Provide the [X, Y] coordinate of the cell's center where the given text is located.  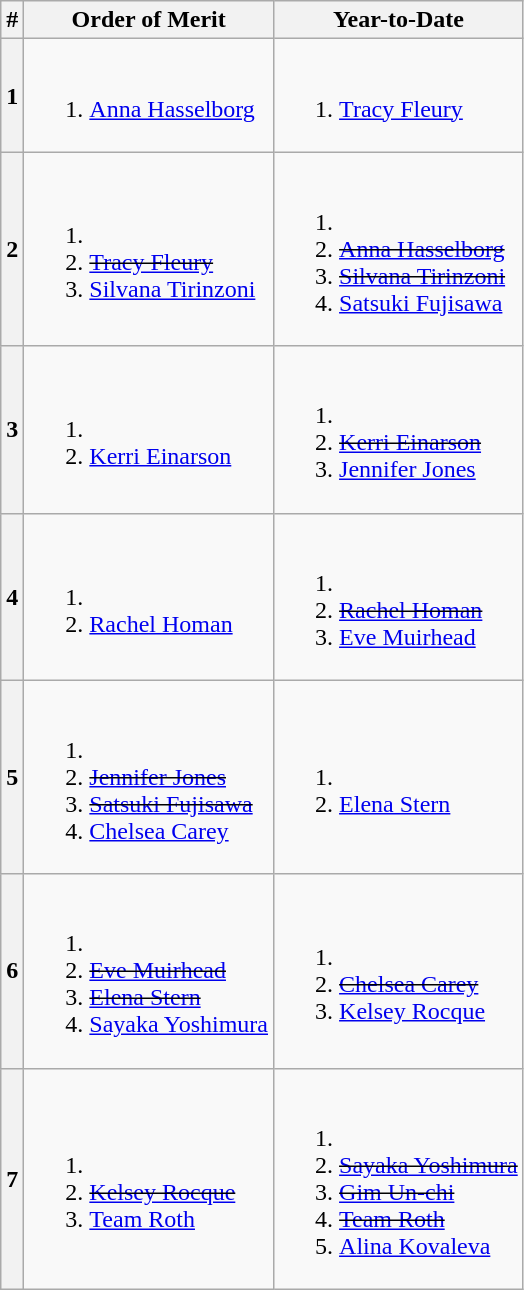
Kelsey Rocque Team Roth [149, 1178]
6 [12, 971]
Year-to-Date [399, 20]
3 [12, 430]
7 [12, 1178]
Rachel Homan Eve Muirhead [399, 596]
2 [12, 249]
Sayaka Yoshimura Gim Un-chi Team Roth Alina Kovaleva [399, 1178]
Chelsea Carey Kelsey Rocque [399, 971]
Anna Hasselborg [149, 96]
Tracy Fleury [399, 96]
5 [12, 777]
Elena Stern [399, 777]
Order of Merit [149, 20]
Rachel Homan [149, 596]
1 [12, 96]
# [12, 20]
Jennifer Jones Satsuki Fujisawa Chelsea Carey [149, 777]
Anna Hasselborg Silvana Tirinzoni Satsuki Fujisawa [399, 249]
Tracy Fleury Silvana Tirinzoni [149, 249]
Kerri Einarson Jennifer Jones [399, 430]
Eve Muirhead Elena Stern Sayaka Yoshimura [149, 971]
4 [12, 596]
Kerri Einarson [149, 430]
